Return the [x, y] coordinate for the center point of the cell that contains the specified text.  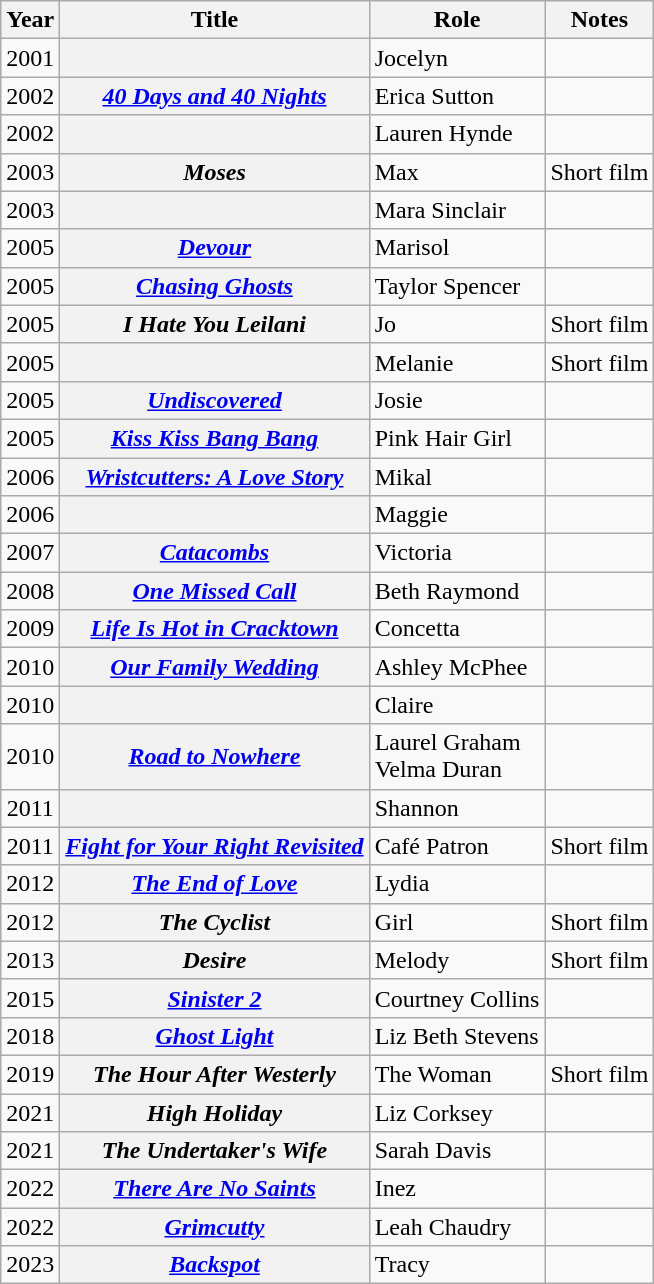
2007 [30, 553]
Melanie [457, 362]
Inez [457, 1189]
Laurel GrahamVelma Duran [457, 756]
Mikal [457, 477]
Undiscovered [214, 400]
Wristcutters: A Love Story [214, 477]
Kiss Kiss Bang Bang [214, 438]
Sarah Davis [457, 1151]
2009 [30, 629]
Backspot [214, 1265]
Moses [214, 172]
Catacombs [214, 553]
2015 [30, 998]
2018 [30, 1036]
Marisol [457, 248]
2023 [30, 1265]
Leah Chaudry [457, 1227]
Title [214, 20]
Desire [214, 960]
Victoria [457, 553]
Devour [214, 248]
The Undertaker's Wife [214, 1151]
There Are No Saints [214, 1189]
Courtney Collins [457, 998]
Beth Raymond [457, 591]
Jo [457, 324]
Claire [457, 705]
Max [457, 172]
Ghost Light [214, 1036]
2001 [30, 58]
Grimcutty [214, 1227]
Our Family Wedding [214, 667]
Concetta [457, 629]
High Holiday [214, 1113]
Notes [600, 20]
The Hour After Westerly [214, 1074]
Taylor Spencer [457, 286]
Ashley McPhee [457, 667]
Café Patron [457, 846]
Shannon [457, 808]
Jocelyn [457, 58]
I Hate You Leilani [214, 324]
Liz Corksey [457, 1113]
Fight for Your Right Revisited [214, 846]
The Woman [457, 1074]
Pink Hair Girl [457, 438]
Chasing Ghosts [214, 286]
2013 [30, 960]
Lauren Hynde [457, 134]
Erica Sutton [457, 96]
Road to Nowhere [214, 756]
Girl [457, 922]
The Cyclist [214, 922]
Maggie [457, 515]
Melody [457, 960]
Life Is Hot in Cracktown [214, 629]
Sinister 2 [214, 998]
Tracy [457, 1265]
Mara Sinclair [457, 210]
Role [457, 20]
Liz Beth Stevens [457, 1036]
Josie [457, 400]
2019 [30, 1074]
One Missed Call [214, 591]
40 Days and 40 Nights [214, 96]
Year [30, 20]
2008 [30, 591]
The End of Love [214, 884]
Lydia [457, 884]
